Identify which cell holds the provided text, then report its (x, y) central coordinate. 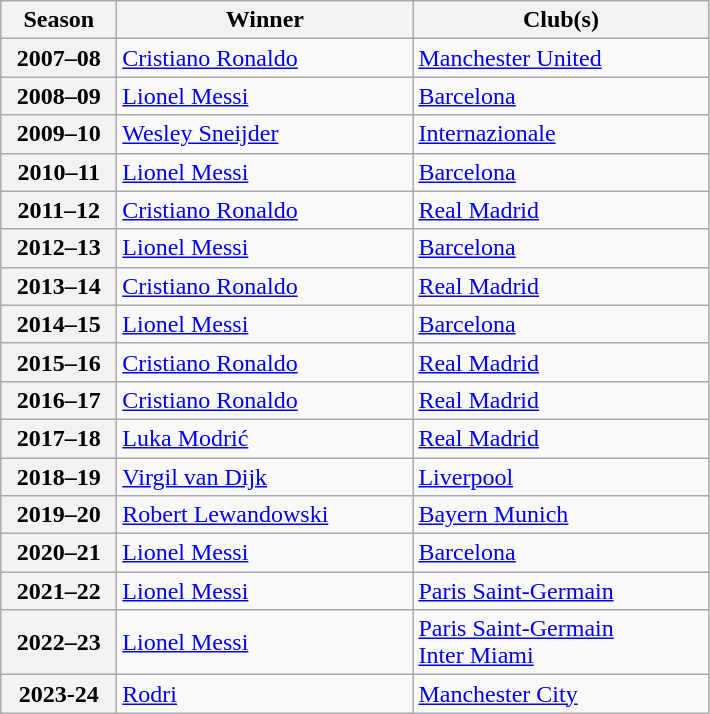
2017–18 (59, 438)
2007–08 (59, 58)
Manchester City (561, 694)
Bayern Munich (561, 515)
2009–10 (59, 134)
2014–15 (59, 324)
Winner (265, 20)
Rodri (265, 694)
2010–11 (59, 172)
2020–21 (59, 553)
2016–17 (59, 400)
2015–16 (59, 362)
2013–14 (59, 286)
Luka Modrić (265, 438)
Robert Lewandowski (265, 515)
2023-24 (59, 694)
Internazionale (561, 134)
2021–22 (59, 591)
Manchester United (561, 58)
Liverpool (561, 477)
2011–12 (59, 210)
2018–19 (59, 477)
Virgil van Dijk (265, 477)
Club(s) (561, 20)
Season (59, 20)
2022–23 (59, 642)
Paris Saint-Germain Inter Miami (561, 642)
2019–20 (59, 515)
2012–13 (59, 248)
2008–09 (59, 96)
Wesley Sneijder (265, 134)
Paris Saint-Germain (561, 591)
